Output the (x, y) coordinate of the center of the cell containing the given text.  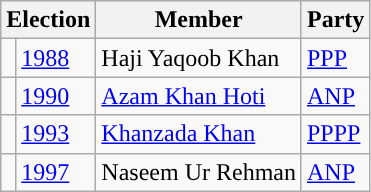
1993 (56, 134)
Naseem Ur Rehman (199, 172)
Haji Yaqoob Khan (199, 58)
1990 (56, 96)
1997 (56, 172)
Khanzada Khan (199, 134)
Member (199, 20)
PPP (335, 58)
Election (48, 20)
1988 (56, 58)
Azam Khan Hoti (199, 96)
Party (335, 20)
PPPP (335, 134)
